Extract the (X, Y) coordinate from the center of the cell holding the provided text.  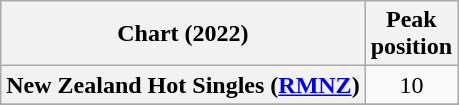
Peakposition (411, 34)
10 (411, 85)
Chart (2022) (183, 34)
New Zealand Hot Singles (RMNZ) (183, 85)
